Capture the cell that displays the provided text and extract its [X, Y] central coordinate. 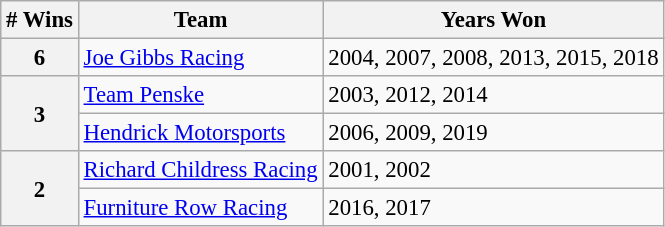
Team [200, 20]
2006, 2009, 2019 [494, 133]
Hendrick Motorsports [200, 133]
# Wins [40, 20]
2004, 2007, 2008, 2013, 2015, 2018 [494, 58]
2 [40, 188]
Years Won [494, 20]
2016, 2017 [494, 208]
2001, 2002 [494, 170]
Team Penske [200, 95]
6 [40, 58]
Joe Gibbs Racing [200, 58]
Richard Childress Racing [200, 170]
3 [40, 114]
Furniture Row Racing [200, 208]
2003, 2012, 2014 [494, 95]
